Output the (X, Y) coordinate of the center of the cell containing the given text.  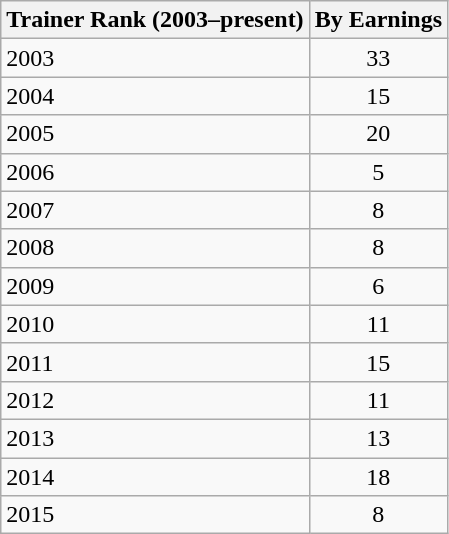
By Earnings (378, 20)
18 (378, 477)
2015 (155, 515)
6 (378, 286)
2005 (155, 134)
2010 (155, 324)
2008 (155, 248)
2014 (155, 477)
20 (378, 134)
2004 (155, 96)
2006 (155, 172)
2003 (155, 58)
Trainer Rank (2003–present) (155, 20)
33 (378, 58)
13 (378, 438)
2013 (155, 438)
2011 (155, 362)
5 (378, 172)
2007 (155, 210)
2012 (155, 400)
2009 (155, 286)
